Identify which cell holds the provided text, then report its (X, Y) central coordinate. 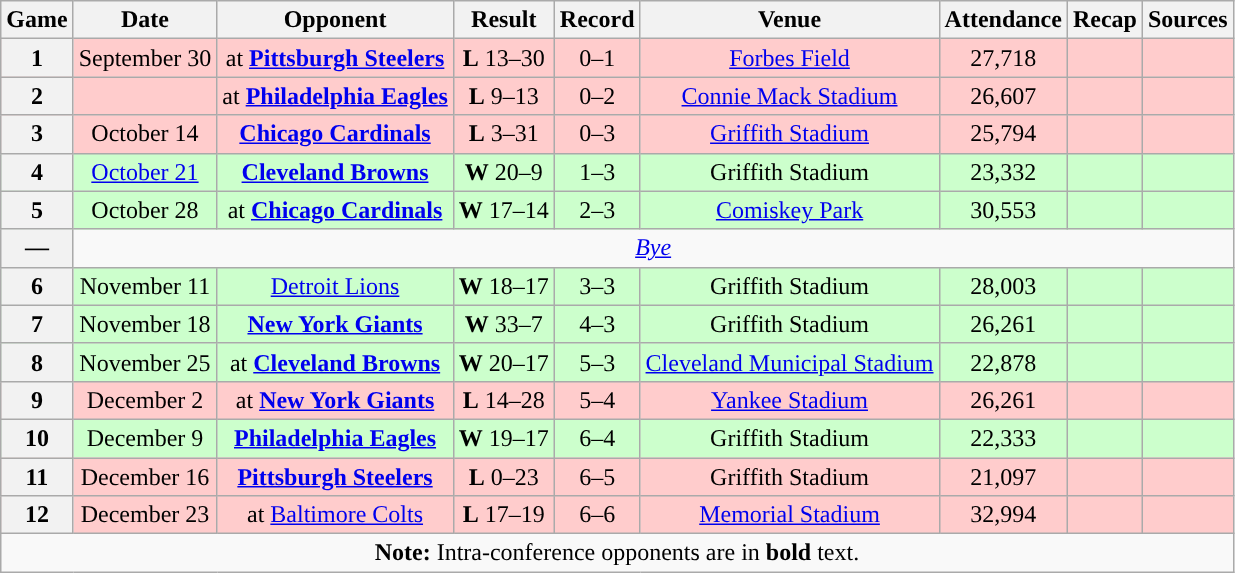
Cleveland Municipal Stadium (790, 362)
11 (37, 477)
6–6 (597, 515)
December 16 (145, 477)
Bye (653, 248)
Record (597, 20)
Game (37, 20)
9 (37, 400)
Chicago Cardinals (335, 134)
25,794 (1003, 134)
W 17–14 (504, 210)
Comiskey Park (790, 210)
L 17–19 (504, 515)
32,994 (1003, 515)
Date (145, 20)
W 33–7 (504, 324)
at New York Giants (335, 400)
Forbes Field (790, 58)
Cleveland Browns (335, 172)
3–3 (597, 286)
22,878 (1003, 362)
November 18 (145, 324)
December 23 (145, 515)
Connie Mack Stadium (790, 96)
— (37, 248)
0–3 (597, 134)
Opponent (335, 20)
3 (37, 134)
4 (37, 172)
1 (37, 58)
6–4 (597, 438)
2 (37, 96)
December 9 (145, 438)
at Philadelphia Eagles (335, 96)
5–4 (597, 400)
6 (37, 286)
30,553 (1003, 210)
7 (37, 324)
November 25 (145, 362)
L 0–23 (504, 477)
New York Giants (335, 324)
November 11 (145, 286)
October 14 (145, 134)
4–3 (597, 324)
23,332 (1003, 172)
1–3 (597, 172)
6–5 (597, 477)
0–1 (597, 58)
Pittsburgh Steelers (335, 477)
10 (37, 438)
September 30 (145, 58)
5 (37, 210)
12 (37, 515)
December 2 (145, 400)
27,718 (1003, 58)
Venue (790, 20)
Note: Intra-conference opponents are in bold text. (617, 553)
Result (504, 20)
W 18–17 (504, 286)
Detroit Lions (335, 286)
22,333 (1003, 438)
2–3 (597, 210)
8 (37, 362)
at Pittsburgh Steelers (335, 58)
L 13–30 (504, 58)
W 20–17 (504, 362)
28,003 (1003, 286)
Philadelphia Eagles (335, 438)
at Chicago Cardinals (335, 210)
Sources (1188, 20)
21,097 (1003, 477)
at Baltimore Colts (335, 515)
Yankee Stadium (790, 400)
26,607 (1003, 96)
5–3 (597, 362)
Recap (1104, 20)
W 19–17 (504, 438)
L 14–28 (504, 400)
L 9–13 (504, 96)
W 20–9 (504, 172)
Attendance (1003, 20)
0–2 (597, 96)
Memorial Stadium (790, 515)
October 21 (145, 172)
October 28 (145, 210)
at Cleveland Browns (335, 362)
L 3–31 (504, 134)
